Identify which cell holds the provided text, then report its (X, Y) central coordinate. 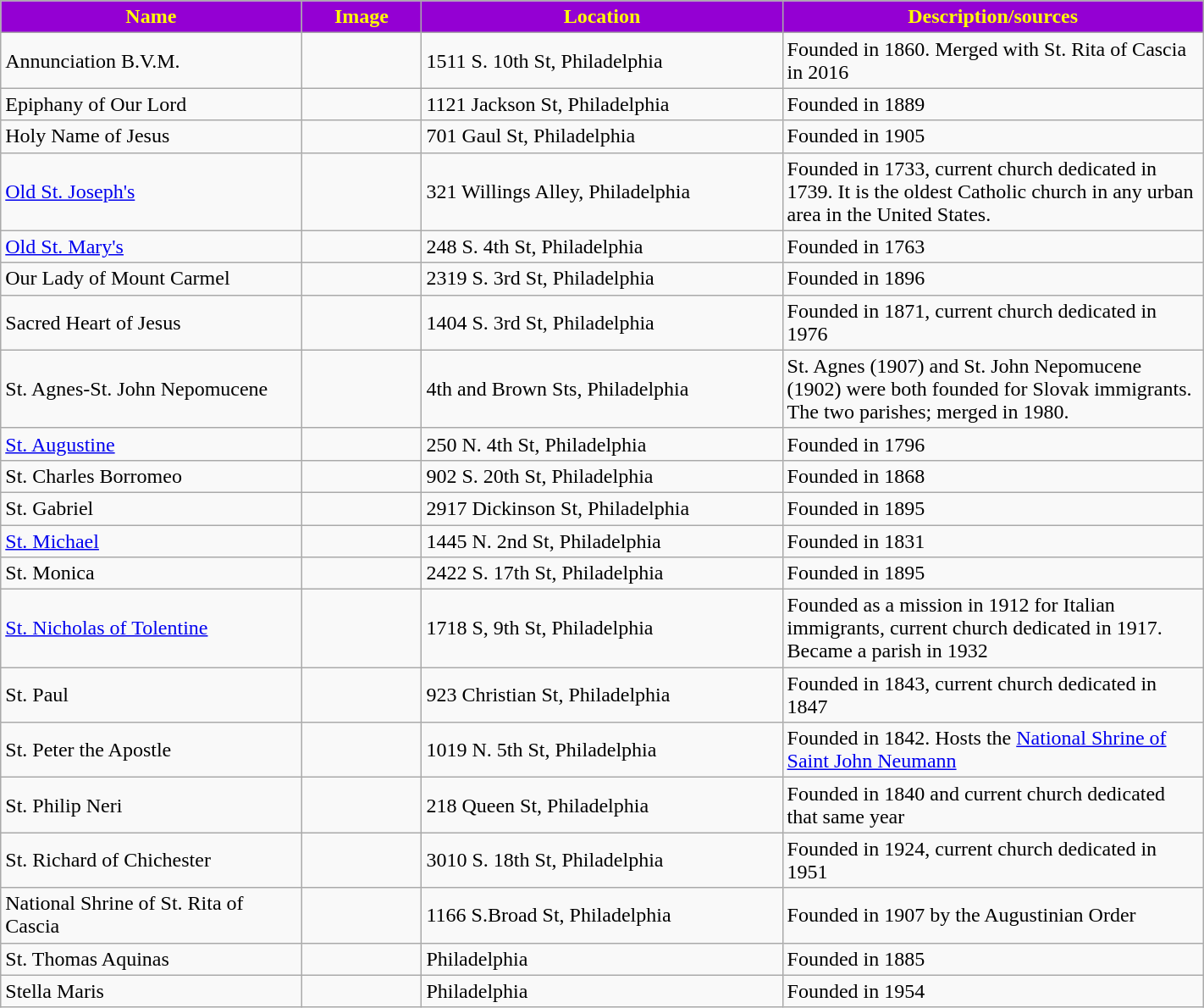
2422 S. 17th St, Philadelphia (602, 573)
248 S. 4th St, Philadelphia (602, 246)
Founded in 1763 (992, 246)
Founded in 1796 (992, 444)
Old St. Joseph's (151, 191)
Founded in 1831 (992, 541)
1718 S, 9th St, Philadelphia (602, 629)
Founded in 1924, current church dedicated in 1951 (992, 861)
Holy Name of Jesus (151, 136)
Founded in 1871, current church dedicated in 1976 (992, 322)
Founded in 1842. Hosts the National Shrine of Saint John Neumann (992, 750)
1166 S.Broad St, Philadelphia (602, 915)
Founded in 1868 (992, 476)
250 N. 4th St, Philadelphia (602, 444)
Founded in 1840 and current church dedicated that same year (992, 805)
Founded in 1843, current church dedicated in 1847 (992, 695)
St. Thomas Aquinas (151, 959)
1445 N. 2nd St, Philadelphia (602, 541)
Description/sources (992, 17)
1019 N. 5th St, Philadelphia (602, 750)
1121 Jackson St, Philadelphia (602, 104)
St. Peter the Apostle (151, 750)
321 Willings Alley, Philadelphia (602, 191)
Location (602, 17)
Founded in 1885 (992, 959)
Founded in 1896 (992, 279)
St. Gabriel (151, 508)
1511 S. 10th St, Philadelphia (602, 61)
923 Christian St, Philadelphia (602, 695)
3010 S. 18th St, Philadelphia (602, 861)
Founded in 1954 (992, 991)
701 Gaul St, Philadelphia (602, 136)
Founded in 1889 (992, 104)
Founded in 1905 (992, 136)
218 Queen St, Philadelphia (602, 805)
Annunciation B.V.M. (151, 61)
Founded in 1733, current church dedicated in 1739. It is the oldest Catholic church in any urban area in the United States. (992, 191)
Epiphany of Our Lord (151, 104)
Sacred Heart of Jesus (151, 322)
St. Augustine (151, 444)
902 S. 20th St, Philadelphia (602, 476)
2319 S. 3rd St, Philadelphia (602, 279)
1404 S. 3rd St, Philadelphia (602, 322)
St. Richard of Chichester (151, 861)
St. Philip Neri (151, 805)
Stella Maris (151, 991)
St. Nicholas of Tolentine (151, 629)
St. Agnes (1907) and St. John Nepomucene (1902) were both founded for Slovak immigrants. The two parishes; merged in 1980. (992, 389)
St. Monica (151, 573)
Founded in 1907 by the Augustinian Order (992, 915)
Our Lady of Mount Carmel (151, 279)
St. Paul (151, 695)
Founded in 1860. Merged with St. Rita of Cascia in 2016 (992, 61)
2917 Dickinson St, Philadelphia (602, 508)
National Shrine of St. Rita of Cascia (151, 915)
St. Michael (151, 541)
Name (151, 17)
Image (362, 17)
St. Charles Borromeo (151, 476)
4th and Brown Sts, Philadelphia (602, 389)
Founded as a mission in 1912 for Italian immigrants, current church dedicated in 1917. Became a parish in 1932 (992, 629)
St. Agnes-St. John Nepomucene (151, 389)
Old St. Mary's (151, 246)
